Return (X, Y) of the center of cell containing provided text 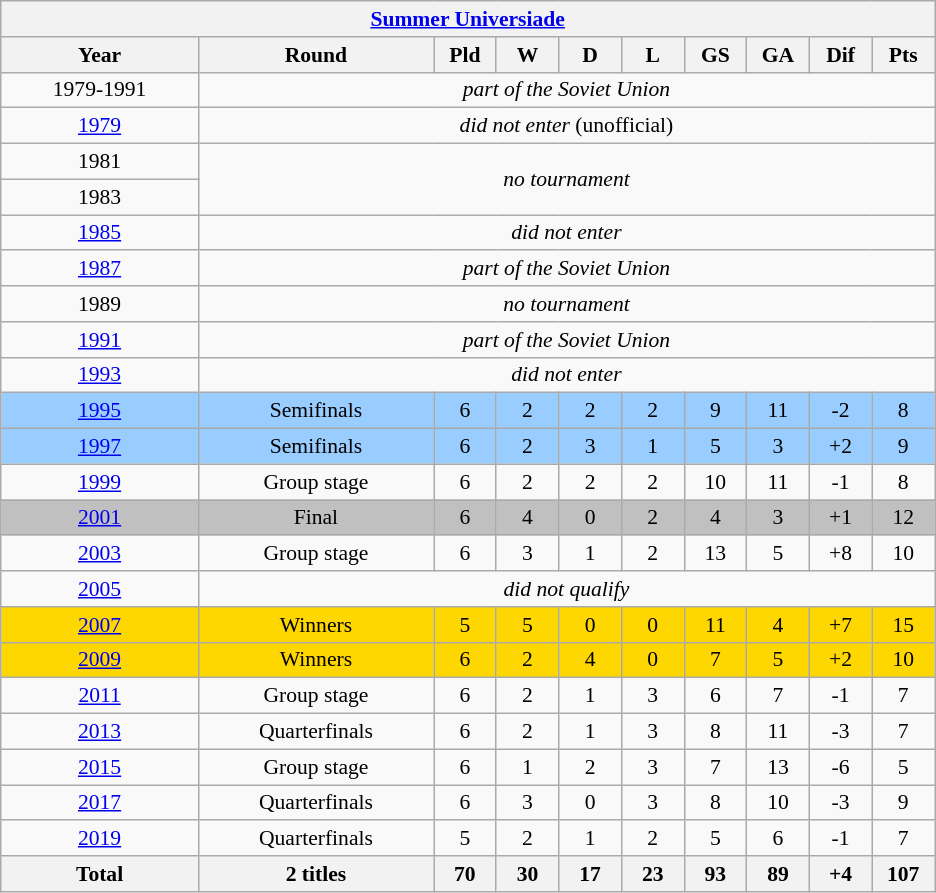
Dif (840, 55)
93 (716, 874)
1985 (100, 233)
-6 (840, 767)
17 (590, 874)
D (590, 55)
2005 (100, 589)
GS (716, 55)
Year (100, 55)
30 (528, 874)
+4 (840, 874)
W (528, 55)
15 (904, 625)
did not qualify (566, 589)
+1 (840, 518)
2 titles (316, 874)
2001 (100, 518)
1989 (100, 304)
1993 (100, 375)
1991 (100, 340)
1995 (100, 411)
Summer Universiade (468, 19)
GA (778, 55)
did not enter (unofficial) (566, 126)
2007 (100, 625)
1979 (100, 126)
107 (904, 874)
70 (466, 874)
2013 (100, 732)
+8 (840, 554)
Round (316, 55)
1997 (100, 447)
Total (100, 874)
2017 (100, 803)
-2 (840, 411)
L (652, 55)
1987 (100, 269)
1981 (100, 162)
+7 (840, 625)
89 (778, 874)
2011 (100, 696)
2015 (100, 767)
1999 (100, 482)
23 (652, 874)
12 (904, 518)
Final (316, 518)
Pts (904, 55)
2019 (100, 839)
1979-1991 (100, 90)
1983 (100, 197)
Pld (466, 55)
2009 (100, 660)
2003 (100, 554)
